Find where the given text appears and provide that cell's center as (X, Y) coordinate. 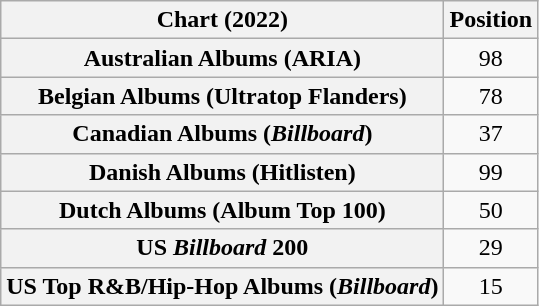
Canadian Albums (Billboard) (222, 134)
50 (491, 210)
Dutch Albums (Album Top 100) (222, 210)
15 (491, 286)
29 (491, 248)
Chart (2022) (222, 20)
78 (491, 96)
Position (491, 20)
Australian Albums (ARIA) (222, 58)
37 (491, 134)
99 (491, 172)
Danish Albums (Hitlisten) (222, 172)
Belgian Albums (Ultratop Flanders) (222, 96)
US Billboard 200 (222, 248)
98 (491, 58)
US Top R&B/Hip-Hop Albums (Billboard) (222, 286)
